Output the [x, y] coordinate of the center of the cell containing the given text.  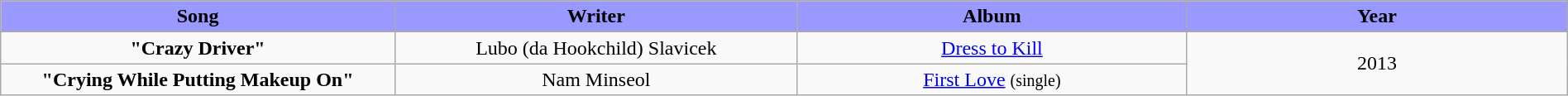
Album [992, 17]
Writer [595, 17]
Lubo (da Hookchild) Slavicek [595, 48]
Song [198, 17]
"Crying While Putting Makeup On" [198, 79]
Dress to Kill [992, 48]
Year [1378, 17]
2013 [1378, 64]
Nam Minseol [595, 79]
First Love (single) [992, 79]
"Crazy Driver" [198, 48]
